Output the (X, Y) coordinate of the center of the cell containing the given text.  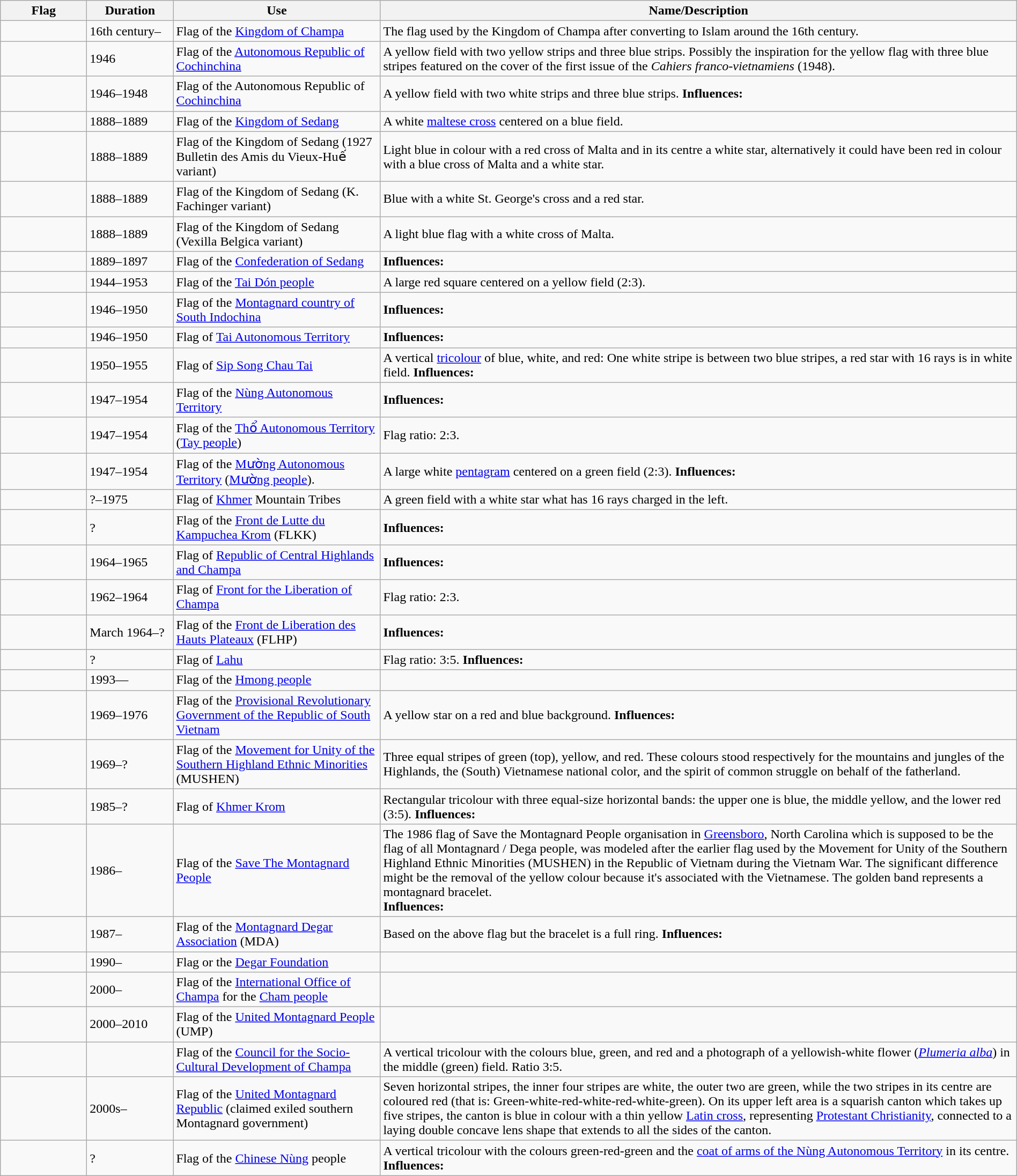
1969–? (130, 764)
Blue with a white St. George's cross and a red star. (698, 199)
A vertical tricolour with the colours green-red-green and the coat of arms of the Nùng Autonomous Territory in its centre. Influences: (698, 1158)
Flag of the Movement for Unity of the Southern Highland Ethnic Minorities (MUSHEN) (277, 764)
1946–1948 (130, 93)
1889–1897 (130, 262)
A green field with a white star what has 16 rays charged in the left. (698, 500)
Use (277, 11)
Flag of the Montagnard country of South Indochina (277, 310)
?–1975 (130, 500)
Rectangular tricolour with three equal-size horizontal bands: the upper one is blue, the middle yellow, and the lower red (3:5). Influences: (698, 807)
Flag of Front for the Liberation of Champa (277, 597)
1985–? (130, 807)
Based on the above flag but the bracelet is a full ring. Influences: (698, 934)
Flag of the Mường Autonomous Territory (Mường people). (277, 471)
2000s– (130, 1109)
Flag of the Front de Liberation des Hauts Plateaux (FLHP) (277, 632)
Flag of the Tai Dón people (277, 282)
Flag of Tai Autonomous Territory (277, 337)
Flag of the Front de Lutte du Kampuchea Krom (FLKK) (277, 528)
A large red square centered on a yellow field (2:3). (698, 282)
Flag of the Kingdom of Sedang (K. Fachinger variant) (277, 199)
1946 (130, 59)
A yellow field with two white strips and three blue strips. Influences: (698, 93)
Flag of the Nùng Autonomous Territory (277, 400)
Flag of the Hmong people (277, 680)
Flag of the Council for the Socio-Cultural Development of Champa (277, 1060)
Flag of the United Montagnard Republic (claimed exiled southern Montagnard government) (277, 1109)
Flag of the United Montagnard People (UMP) (277, 1024)
Flag of the Provisional Revolutionary Government of the Republic of South Vietnam (277, 715)
2000– (130, 990)
1987– (130, 934)
Flag of Khmer Krom (277, 807)
Flag of the Confederation of Sedang (277, 262)
Flag of the Montagnard Degar Association (MDA) (277, 934)
1944–1953 (130, 282)
1986– (130, 870)
Flag of Lahu (277, 660)
2000–2010 (130, 1024)
A vertical tricolour of blue, white, and red: One white stripe is between two blue stripes, a red star with 16 rays is in white field. Influences: (698, 365)
Name/Description (698, 11)
A large white pentagram centered on a green field (2:3). Influences: (698, 471)
A yellow star on a red and blue background. Influences: (698, 715)
Flag of the Kingdom of Sedang (Vexilla Belgica variant) (277, 234)
16th century– (130, 31)
Flag (44, 11)
1964–1965 (130, 562)
Flag of Sip Song Chau Tai (277, 365)
Flag of Khmer Mountain Tribes (277, 500)
Flag of Republic of Central Highlands and Champa (277, 562)
Flag of the Thổ Autonomous Territory (Tay people) (277, 435)
Flag ratio: 3:5. Influences: (698, 660)
The flag used by the Kingdom of Champa after converting to Islam around the 16th century. (698, 31)
Flag of the Kingdom of Sedang (277, 121)
Flag or the Degar Foundation (277, 961)
March 1964–? (130, 632)
Flag of the Kingdom of Sedang (1927 Bulletin des Amis du Vieux-Huế variant) (277, 157)
A white maltese cross centered on a blue field. (698, 121)
1950–1955 (130, 365)
Flag of the Save The Montagnard People (277, 870)
1962–1964 (130, 597)
1993— (130, 680)
Duration (130, 11)
Flag of the International Office of Champa for the Cham people (277, 990)
Flag of the Chinese Nùng people (277, 1158)
A light blue flag with a white cross of Malta. (698, 234)
1969–1976 (130, 715)
1990– (130, 961)
Flag of the Kingdom of Champa (277, 31)
